Provide the [x, y] coordinate of the cell's center where the given text is located.  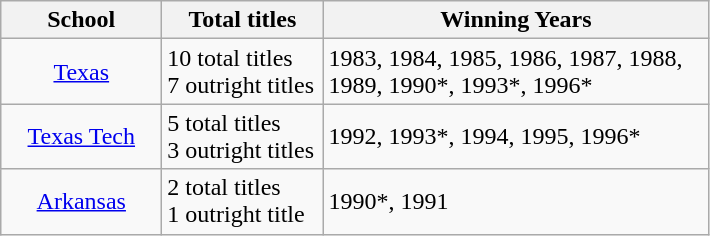
Winning Years [516, 20]
Total titles [242, 20]
10 total titles7 outright titles [242, 72]
1983, 1984, 1985, 1986, 1987, 1988, 1989, 1990*, 1993*, 1996* [516, 72]
1990*, 1991 [516, 202]
2 total titles1 outright title [242, 202]
Texas [82, 72]
1992, 1993*, 1994, 1995, 1996* [516, 136]
5 total titles3 outright titles [242, 136]
Texas Tech [82, 136]
School [82, 20]
Arkansas [82, 202]
